Find where the given text appears and provide that cell's center as (X, Y) coordinate. 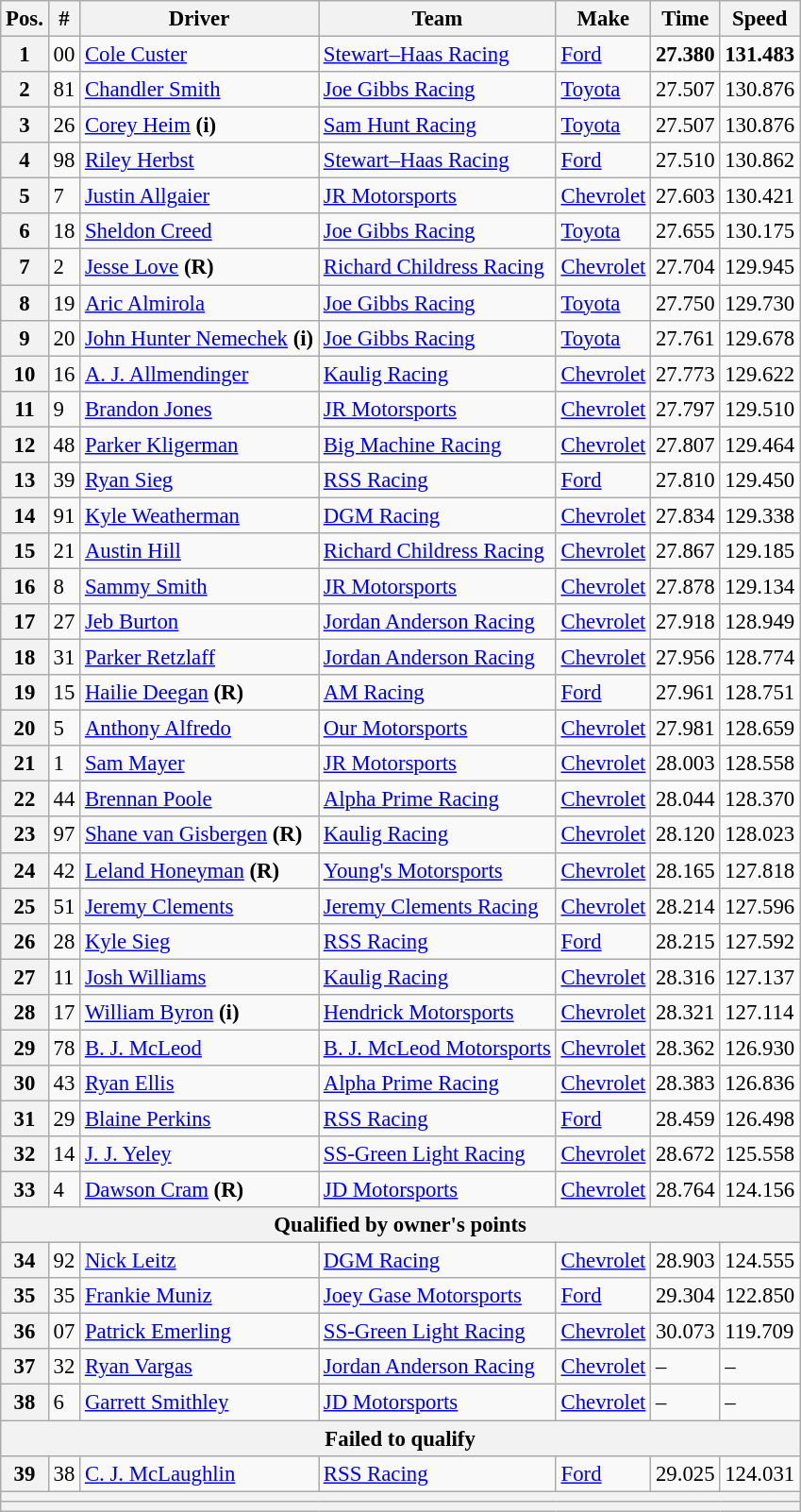
Sam Hunt Racing (438, 126)
Corey Heim (i) (200, 126)
81 (64, 90)
36 (25, 1332)
Team (438, 19)
27.380 (685, 55)
27.797 (685, 409)
Hailie Deegan (R) (200, 693)
27.878 (685, 586)
29.025 (685, 1473)
22 (25, 799)
Jesse Love (R) (200, 267)
98 (64, 160)
28.003 (685, 764)
J. J. Yeley (200, 1154)
37 (25, 1368)
Nick Leitz (200, 1261)
129.464 (760, 445)
Patrick Emerling (200, 1332)
13 (25, 480)
127.114 (760, 1013)
128.659 (760, 729)
27.981 (685, 729)
Hendrick Motorsports (438, 1013)
130.862 (760, 160)
128.751 (760, 693)
27.807 (685, 445)
Failed to qualify (400, 1438)
AM Racing (438, 693)
10 (25, 374)
Anthony Alfredo (200, 729)
130.421 (760, 196)
Dawson Cram (R) (200, 1190)
Riley Herbst (200, 160)
Parker Kligerman (200, 445)
30 (25, 1084)
Shane van Gisbergen (R) (200, 835)
128.949 (760, 622)
91 (64, 515)
28.120 (685, 835)
Jeremy Clements Racing (438, 906)
28.044 (685, 799)
# (64, 19)
51 (64, 906)
Parker Retzlaff (200, 658)
129.678 (760, 338)
129.185 (760, 551)
34 (25, 1261)
27.834 (685, 515)
Aric Almirola (200, 303)
B. J. McLeod Motorsports (438, 1048)
27.867 (685, 551)
28.672 (685, 1154)
122.850 (760, 1296)
A. J. Allmendinger (200, 374)
129.338 (760, 515)
127.137 (760, 977)
Driver (200, 19)
Kyle Weatherman (200, 515)
Justin Allgaier (200, 196)
28.214 (685, 906)
Blaine Perkins (200, 1118)
130.175 (760, 231)
124.156 (760, 1190)
126.836 (760, 1084)
00 (64, 55)
Speed (760, 19)
129.450 (760, 480)
Frankie Muniz (200, 1296)
28.165 (685, 870)
28.903 (685, 1261)
128.023 (760, 835)
Austin Hill (200, 551)
28.459 (685, 1118)
27.961 (685, 693)
24 (25, 870)
Qualified by owner's points (400, 1225)
92 (64, 1261)
Make (603, 19)
129.134 (760, 586)
Brennan Poole (200, 799)
27.750 (685, 303)
Ryan Vargas (200, 1368)
Garrett Smithley (200, 1403)
27.655 (685, 231)
97 (64, 835)
Big Machine Racing (438, 445)
28.321 (685, 1013)
Joey Gase Motorsports (438, 1296)
Sammy Smith (200, 586)
27.704 (685, 267)
Sheldon Creed (200, 231)
Josh Williams (200, 977)
3 (25, 126)
Ryan Sieg (200, 480)
Time (685, 19)
Chandler Smith (200, 90)
125.558 (760, 1154)
48 (64, 445)
John Hunter Nemechek (i) (200, 338)
Brandon Jones (200, 409)
28.215 (685, 941)
43 (64, 1084)
129.622 (760, 374)
Young's Motorsports (438, 870)
78 (64, 1048)
129.945 (760, 267)
Sam Mayer (200, 764)
27.773 (685, 374)
Jeb Burton (200, 622)
30.073 (685, 1332)
127.818 (760, 870)
25 (25, 906)
Kyle Sieg (200, 941)
Pos. (25, 19)
27.956 (685, 658)
128.370 (760, 799)
Leland Honeyman (R) (200, 870)
44 (64, 799)
42 (64, 870)
124.555 (760, 1261)
28.383 (685, 1084)
33 (25, 1190)
28.316 (685, 977)
23 (25, 835)
131.483 (760, 55)
124.031 (760, 1473)
Jeremy Clements (200, 906)
B. J. McLeod (200, 1048)
126.930 (760, 1048)
128.558 (760, 764)
07 (64, 1332)
28.764 (685, 1190)
27.810 (685, 480)
Our Motorsports (438, 729)
27.603 (685, 196)
27.510 (685, 160)
129.510 (760, 409)
27.918 (685, 622)
127.592 (760, 941)
Ryan Ellis (200, 1084)
28.362 (685, 1048)
128.774 (760, 658)
William Byron (i) (200, 1013)
126.498 (760, 1118)
12 (25, 445)
C. J. McLaughlin (200, 1473)
Cole Custer (200, 55)
119.709 (760, 1332)
129.730 (760, 303)
127.596 (760, 906)
27.761 (685, 338)
29.304 (685, 1296)
